Pinpoint the cell where the given text exists, returning its [X, Y] midpoint coordinate. 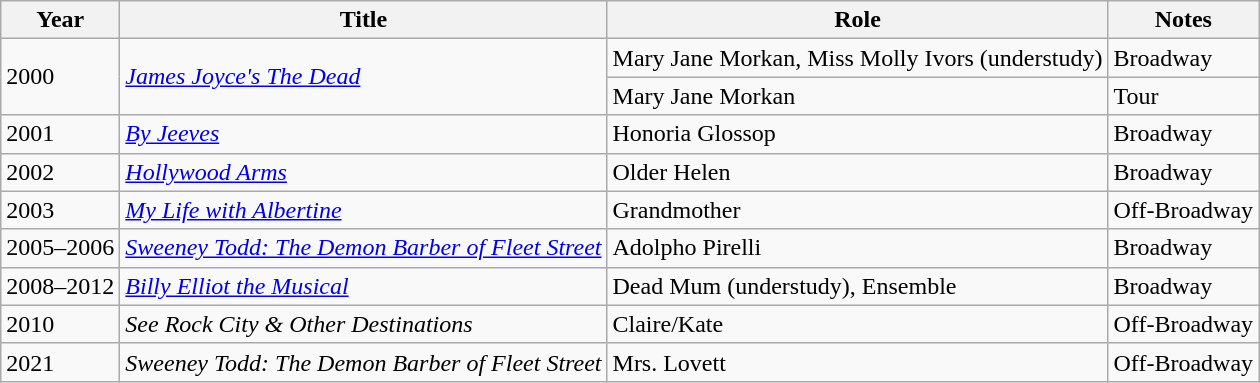
Dead Mum (understudy), Ensemble [858, 286]
Billy Elliot the Musical [364, 286]
2005–2006 [60, 248]
Mary Jane Morkan, Miss Molly Ivors (understudy) [858, 58]
2002 [60, 172]
By Jeeves [364, 134]
See Rock City & Other Destinations [364, 324]
Role [858, 20]
Older Helen [858, 172]
Mary Jane Morkan [858, 96]
2021 [60, 362]
Claire/Kate [858, 324]
2000 [60, 77]
Tour [1184, 96]
Mrs. Lovett [858, 362]
Title [364, 20]
Honoria Glossop [858, 134]
2003 [60, 210]
Grandmother [858, 210]
2010 [60, 324]
James Joyce's The Dead [364, 77]
My Life with Albertine [364, 210]
2001 [60, 134]
Notes [1184, 20]
Hollywood Arms [364, 172]
Year [60, 20]
2008–2012 [60, 286]
Adolpho Pirelli [858, 248]
